Search for the cell housing the specified text and yield its (x, y) center coordinate. 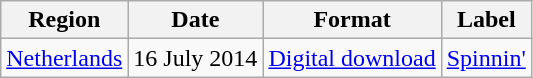
Region (64, 20)
Format (352, 20)
Label (486, 20)
Date (196, 20)
16 July 2014 (196, 58)
Netherlands (64, 58)
Digital download (352, 58)
Spinnin' (486, 58)
